Search for the cell housing the specified text and yield its [X, Y] center coordinate. 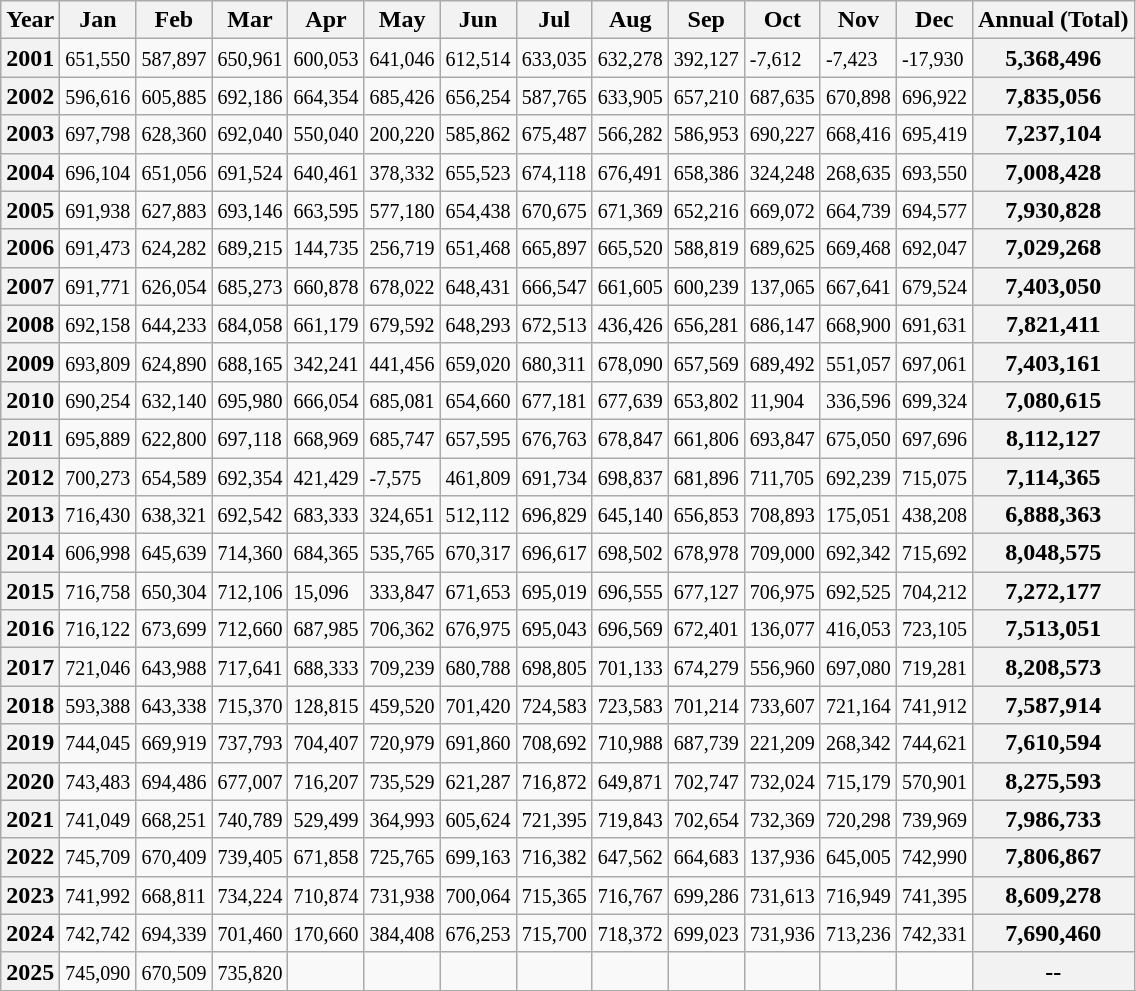
512,112 [478, 515]
678,022 [402, 286]
742,331 [934, 933]
678,090 [630, 362]
606,998 [98, 553]
698,805 [554, 667]
677,127 [706, 591]
679,592 [402, 324]
702,654 [706, 819]
696,569 [630, 629]
2020 [30, 781]
672,513 [554, 324]
2009 [30, 362]
655,523 [478, 172]
529,499 [326, 819]
551,057 [858, 362]
677,639 [630, 400]
735,529 [402, 781]
7,029,268 [1053, 248]
673,699 [174, 629]
708,893 [782, 515]
654,660 [478, 400]
716,872 [554, 781]
712,106 [250, 591]
685,273 [250, 286]
709,000 [782, 553]
691,938 [98, 210]
622,800 [174, 438]
Jun [478, 20]
7,080,615 [1053, 400]
674,279 [706, 667]
680,788 [478, 667]
7,806,867 [1053, 857]
696,829 [554, 515]
627,883 [174, 210]
588,819 [706, 248]
672,401 [706, 629]
684,058 [250, 324]
721,046 [98, 667]
685,426 [402, 96]
692,342 [858, 553]
645,639 [174, 553]
720,298 [858, 819]
676,763 [554, 438]
645,140 [630, 515]
741,395 [934, 895]
-7,575 [402, 477]
704,407 [326, 743]
678,978 [706, 553]
689,625 [782, 248]
714,360 [250, 553]
8,609,278 [1053, 895]
713,236 [858, 933]
657,210 [706, 96]
710,988 [630, 743]
416,053 [858, 629]
693,847 [782, 438]
699,324 [934, 400]
2014 [30, 553]
11,904 [782, 400]
647,562 [630, 857]
694,577 [934, 210]
717,641 [250, 667]
624,282 [174, 248]
692,186 [250, 96]
710,874 [326, 895]
648,431 [478, 286]
715,365 [554, 895]
708,692 [554, 743]
2006 [30, 248]
-17,930 [934, 58]
2008 [30, 324]
342,241 [326, 362]
741,912 [934, 705]
566,282 [630, 134]
7,513,051 [1053, 629]
693,809 [98, 362]
Mar [250, 20]
663,595 [326, 210]
691,860 [478, 743]
570,901 [934, 781]
585,862 [478, 134]
Aug [630, 20]
690,254 [98, 400]
674,118 [554, 172]
715,700 [554, 933]
691,524 [250, 172]
695,419 [934, 134]
691,631 [934, 324]
667,641 [858, 286]
2011 [30, 438]
600,239 [706, 286]
7,930,828 [1053, 210]
739,969 [934, 819]
669,919 [174, 743]
144,735 [326, 248]
695,889 [98, 438]
651,468 [478, 248]
737,793 [250, 743]
661,179 [326, 324]
633,035 [554, 58]
668,969 [326, 438]
2013 [30, 515]
692,158 [98, 324]
745,090 [98, 971]
Jul [554, 20]
638,321 [174, 515]
670,898 [858, 96]
671,858 [326, 857]
688,333 [326, 667]
324,651 [402, 515]
740,789 [250, 819]
654,438 [478, 210]
724,583 [554, 705]
700,273 [98, 477]
7,835,056 [1053, 96]
720,979 [402, 743]
7,008,428 [1053, 172]
2001 [30, 58]
461,809 [478, 477]
696,922 [934, 96]
632,278 [630, 58]
693,146 [250, 210]
2023 [30, 895]
378,332 [402, 172]
200,220 [402, 134]
675,487 [554, 134]
694,339 [174, 933]
709,239 [402, 667]
535,765 [402, 553]
2004 [30, 172]
683,333 [326, 515]
715,075 [934, 477]
670,675 [554, 210]
2012 [30, 477]
716,207 [326, 781]
Nov [858, 20]
Feb [174, 20]
685,747 [402, 438]
605,885 [174, 96]
669,468 [858, 248]
721,395 [554, 819]
664,739 [858, 210]
741,992 [98, 895]
692,040 [250, 134]
676,975 [478, 629]
697,118 [250, 438]
706,975 [782, 591]
7,114,365 [1053, 477]
675,050 [858, 438]
702,747 [706, 781]
701,214 [706, 705]
6,888,363 [1053, 515]
2025 [30, 971]
2003 [30, 134]
701,133 [630, 667]
701,420 [478, 705]
626,054 [174, 286]
577,180 [402, 210]
744,621 [934, 743]
697,080 [858, 667]
716,758 [98, 591]
624,890 [174, 362]
691,734 [554, 477]
742,990 [934, 857]
2010 [30, 400]
723,105 [934, 629]
15,096 [326, 591]
669,072 [782, 210]
668,811 [174, 895]
681,896 [706, 477]
587,897 [174, 58]
2005 [30, 210]
Year [30, 20]
678,847 [630, 438]
698,837 [630, 477]
384,408 [402, 933]
731,613 [782, 895]
2015 [30, 591]
Annual (Total) [1053, 20]
Dec [934, 20]
7,821,411 [1053, 324]
689,492 [782, 362]
175,051 [858, 515]
721,164 [858, 705]
7,986,733 [1053, 819]
684,365 [326, 553]
660,878 [326, 286]
652,216 [706, 210]
687,985 [326, 629]
2019 [30, 743]
392,127 [706, 58]
665,897 [554, 248]
586,953 [706, 134]
441,456 [402, 362]
695,043 [554, 629]
691,473 [98, 248]
664,683 [706, 857]
2021 [30, 819]
436,426 [630, 324]
659,020 [478, 362]
715,692 [934, 553]
256,719 [402, 248]
711,705 [782, 477]
May [402, 20]
7,237,104 [1053, 134]
732,369 [782, 819]
649,871 [630, 781]
-7,612 [782, 58]
-- [1053, 971]
632,140 [174, 400]
221,209 [782, 743]
735,820 [250, 971]
700,064 [478, 895]
7,403,050 [1053, 286]
699,023 [706, 933]
697,061 [934, 362]
697,696 [934, 438]
650,304 [174, 591]
668,251 [174, 819]
687,635 [782, 96]
723,583 [630, 705]
719,281 [934, 667]
-7,423 [858, 58]
136,077 [782, 629]
2022 [30, 857]
596,616 [98, 96]
612,514 [478, 58]
671,369 [630, 210]
731,938 [402, 895]
676,491 [630, 172]
7,272,177 [1053, 591]
716,430 [98, 515]
657,569 [706, 362]
Sep [706, 20]
718,372 [630, 933]
670,317 [478, 553]
687,739 [706, 743]
128,815 [326, 705]
743,483 [98, 781]
644,233 [174, 324]
643,988 [174, 667]
688,165 [250, 362]
664,354 [326, 96]
697,798 [98, 134]
2018 [30, 705]
712,660 [250, 629]
324,248 [782, 172]
7,610,594 [1053, 743]
668,416 [858, 134]
692,047 [934, 248]
704,212 [934, 591]
698,502 [630, 553]
438,208 [934, 515]
170,660 [326, 933]
665,520 [630, 248]
668,900 [858, 324]
641,046 [402, 58]
2007 [30, 286]
7,403,161 [1053, 362]
336,596 [858, 400]
742,742 [98, 933]
654,589 [174, 477]
695,019 [554, 591]
701,460 [250, 933]
2016 [30, 629]
661,806 [706, 438]
661,605 [630, 286]
656,254 [478, 96]
459,520 [402, 705]
2024 [30, 933]
7,587,914 [1053, 705]
593,388 [98, 705]
676,253 [478, 933]
715,370 [250, 705]
8,112,127 [1053, 438]
556,960 [782, 667]
739,405 [250, 857]
656,853 [706, 515]
653,802 [706, 400]
633,905 [630, 96]
Jan [98, 20]
643,338 [174, 705]
716,122 [98, 629]
650,961 [250, 58]
137,065 [782, 286]
690,227 [782, 134]
725,765 [402, 857]
693,550 [934, 172]
706,362 [402, 629]
640,461 [326, 172]
628,360 [174, 134]
679,524 [934, 286]
692,525 [858, 591]
680,311 [554, 362]
695,980 [250, 400]
8,275,593 [1053, 781]
716,767 [630, 895]
716,382 [554, 857]
2017 [30, 667]
8,208,573 [1053, 667]
696,617 [554, 553]
Oct [782, 20]
733,607 [782, 705]
657,595 [478, 438]
716,949 [858, 895]
741,049 [98, 819]
745,709 [98, 857]
686,147 [782, 324]
670,409 [174, 857]
699,163 [478, 857]
692,239 [858, 477]
648,293 [478, 324]
744,045 [98, 743]
2002 [30, 96]
685,081 [402, 400]
692,354 [250, 477]
268,635 [858, 172]
731,936 [782, 933]
677,007 [250, 781]
587,765 [554, 96]
719,843 [630, 819]
656,281 [706, 324]
605,624 [478, 819]
715,179 [858, 781]
621,287 [478, 781]
268,342 [858, 743]
691,771 [98, 286]
696,104 [98, 172]
Apr [326, 20]
699,286 [706, 895]
671,653 [478, 591]
550,040 [326, 134]
7,690,460 [1053, 933]
689,215 [250, 248]
658,386 [706, 172]
666,547 [554, 286]
651,550 [98, 58]
8,048,575 [1053, 553]
732,024 [782, 781]
677,181 [554, 400]
600,053 [326, 58]
696,555 [630, 591]
333,847 [402, 591]
670,509 [174, 971]
692,542 [250, 515]
734,224 [250, 895]
651,056 [174, 172]
694,486 [174, 781]
364,993 [402, 819]
421,429 [326, 477]
5,368,496 [1053, 58]
645,005 [858, 857]
666,054 [326, 400]
137,936 [782, 857]
